Return the (x, y) coordinate for the center point of the cell that contains the specified text.  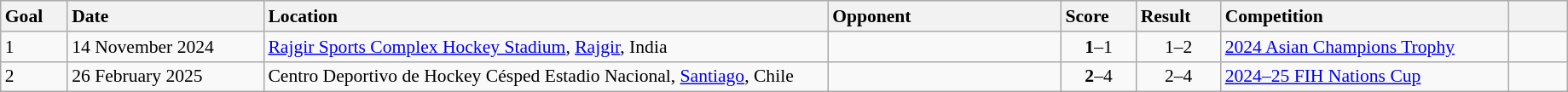
Result (1178, 16)
Location (546, 16)
2024 Asian Champions Trophy (1365, 47)
Score (1098, 16)
Opponent (945, 16)
Goal (34, 16)
14 November 2024 (165, 47)
2024–25 FIH Nations Cup (1365, 77)
2 (34, 77)
Rajgir Sports Complex Hockey Stadium, Rajgir, India (546, 47)
Date (165, 16)
Competition (1365, 16)
Centro Deportivo de Hockey Césped Estadio Nacional, Santiago, Chile (546, 77)
1–1 (1098, 47)
26 February 2025 (165, 77)
1 (34, 47)
1–2 (1178, 47)
